From the cell containing the given text, extract its center point as [x, y] coordinate. 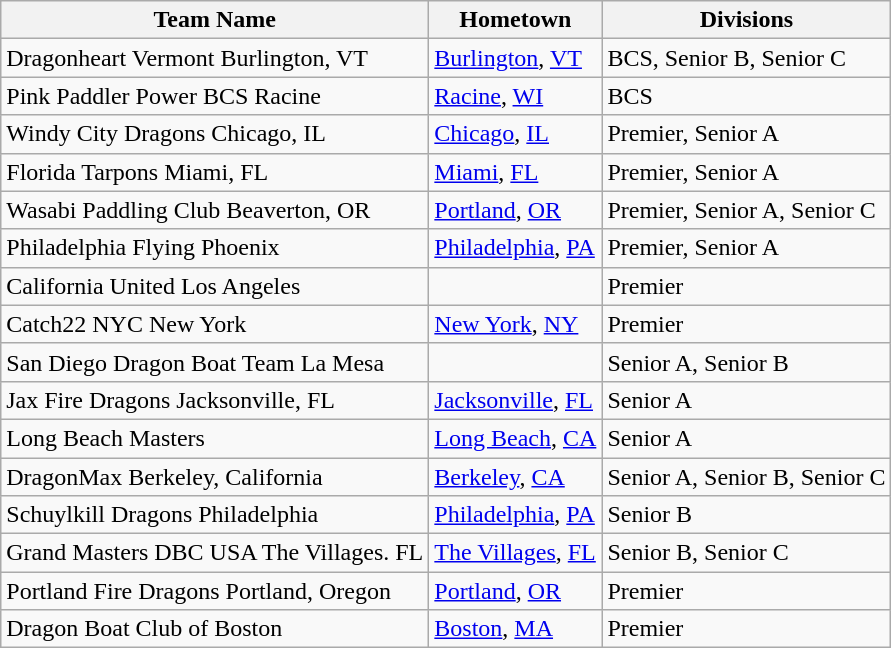
Windy City Dragons Chicago, IL [215, 134]
Long Beach Masters [215, 438]
BCS [746, 96]
Wasabi Paddling Club Beaverton, OR [215, 210]
New York, NY [516, 324]
Senior B, Senior C [746, 553]
Philadelphia Flying Phoenix [215, 248]
Jax Fire Dragons Jacksonville, FL [215, 400]
Hometown [516, 20]
Dragon Boat Club of Boston [215, 629]
Divisions [746, 20]
Senior A, Senior B [746, 362]
Racine, WI [516, 96]
Berkeley, CA [516, 477]
Portland Fire Dragons Portland, Oregon [215, 591]
Florida Tarpons Miami, FL [215, 172]
Dragonheart Vermont Burlington, VT [215, 58]
California United Los Angeles [215, 286]
Premier, Senior A, Senior C [746, 210]
Pink Paddler Power BCS Racine [215, 96]
Burlington, VT [516, 58]
Schuylkill Dragons Philadelphia [215, 515]
Catch22 NYC New York [215, 324]
Senior B [746, 515]
The Villages, FL [516, 553]
Grand Masters DBC USA The Villages. FL [215, 553]
Boston, MA [516, 629]
Miami, FL [516, 172]
San Diego Dragon Boat Team La Mesa [215, 362]
DragonMax Berkeley, California [215, 477]
Senior A, Senior B, Senior C [746, 477]
Jacksonville, FL [516, 400]
Team Name [215, 20]
Chicago, IL [516, 134]
BCS, Senior B, Senior C [746, 58]
Long Beach, CA [516, 438]
